Output the (x, y) coordinate of the center of the cell containing the given text.  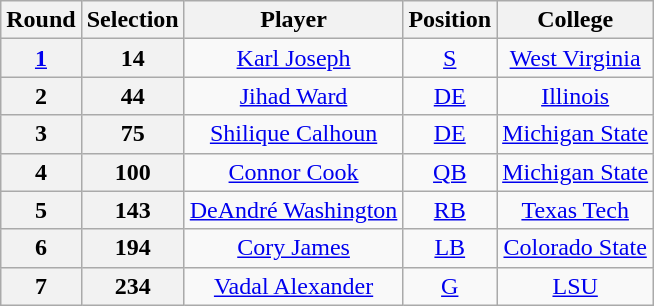
5 (41, 210)
Connor Cook (294, 172)
College (576, 20)
2 (41, 96)
1 (41, 58)
194 (132, 248)
75 (132, 134)
RB (450, 210)
Jihad Ward (294, 96)
Round (41, 20)
Selection (132, 20)
LB (450, 248)
G (450, 286)
Position (450, 20)
6 (41, 248)
44 (132, 96)
QB (450, 172)
100 (132, 172)
DeAndré Washington (294, 210)
3 (41, 134)
Cory James (294, 248)
Illinois (576, 96)
S (450, 58)
Player (294, 20)
Vadal Alexander (294, 286)
Texas Tech (576, 210)
7 (41, 286)
West Virginia (576, 58)
Colorado State (576, 248)
Shilique Calhoun (294, 134)
14 (132, 58)
234 (132, 286)
LSU (576, 286)
4 (41, 172)
Karl Joseph (294, 58)
143 (132, 210)
